Detect which cell encompasses the target text, then output its [x, y] center coordinate. 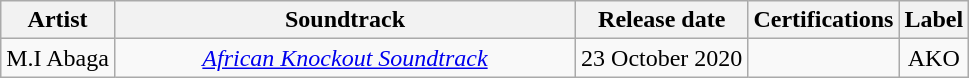
AKO [934, 58]
Soundtrack [344, 20]
M.I Abaga [58, 58]
23 October 2020 [662, 58]
Artist [58, 20]
African Knockout Soundtrack [344, 58]
Release date [662, 20]
Label [934, 20]
Certifications [824, 20]
